Provide the (x, y) coordinate of the cell's center where the given text is located.  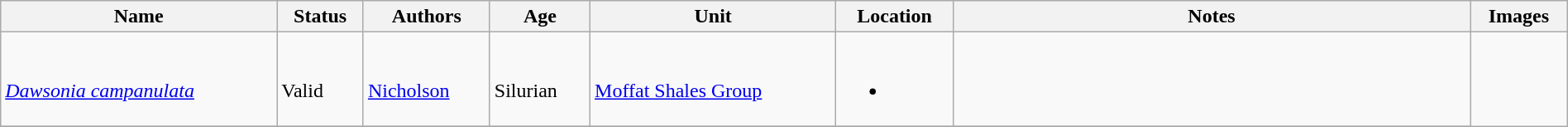
Nicholson (427, 80)
Valid (321, 80)
Unit (713, 17)
Moffat Shales Group (713, 80)
Age (539, 17)
Status (321, 17)
Notes (1211, 17)
Silurian (539, 80)
Location (895, 17)
Images (1519, 17)
Name (139, 17)
Dawsonia campanulata (139, 80)
Authors (427, 17)
